Return [X, Y] of the center of cell containing provided text 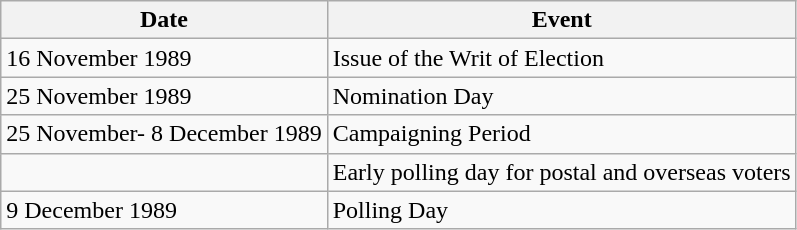
Campaigning Period [562, 134]
25 November- 8 December 1989 [164, 134]
Issue of the Writ of Election [562, 58]
Polling Day [562, 210]
Date [164, 20]
25 November 1989 [164, 96]
Early polling day for postal and overseas voters [562, 172]
Nomination Day [562, 96]
9 December 1989 [164, 210]
16 November 1989 [164, 58]
Event [562, 20]
